Capture the cell that displays the provided text and extract its (X, Y) central coordinate. 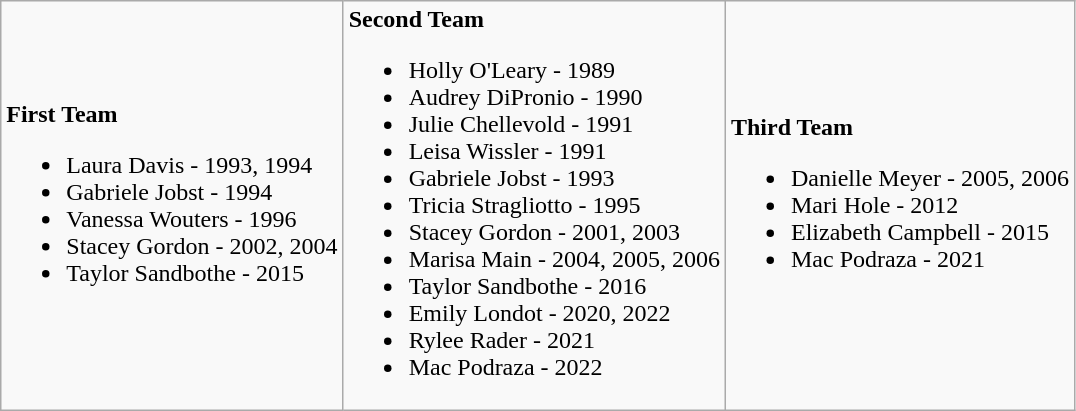
First TeamLaura Davis - 1993, 1994Gabriele Jobst - 1994Vanessa Wouters - 1996Stacey Gordon - 2002, 2004Taylor Sandbothe - 2015 (172, 206)
Third TeamDanielle Meyer - 2005, 2006Mari Hole - 2012Elizabeth Campbell - 2015Mac Podraza - 2021 (900, 206)
